Return the (X, Y) coordinate for the center point of the cell that contains the specified text.  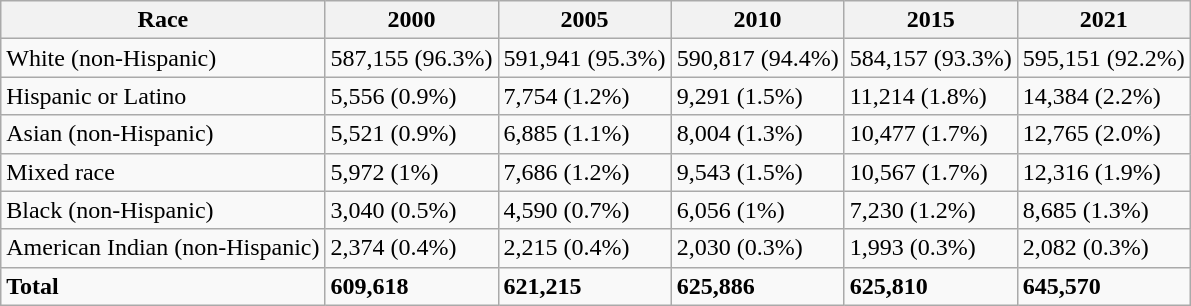
7,754 (1.2%) (584, 96)
Hispanic or Latino (163, 96)
14,384 (2.2%) (1104, 96)
2,215 (0.4%) (584, 248)
American Indian (non-Hispanic) (163, 248)
White (non-Hispanic) (163, 58)
Race (163, 20)
2000 (412, 20)
5,521 (0.9%) (412, 134)
4,590 (0.7%) (584, 210)
2005 (584, 20)
6,885 (1.1%) (584, 134)
Total (163, 286)
2021 (1104, 20)
9,291 (1.5%) (758, 96)
7,230 (1.2%) (930, 210)
12,316 (1.9%) (1104, 172)
625,810 (930, 286)
645,570 (1104, 286)
5,972 (1%) (412, 172)
7,686 (1.2%) (584, 172)
Black (non-Hispanic) (163, 210)
6,056 (1%) (758, 210)
590,817 (94.4%) (758, 58)
2,374 (0.4%) (412, 248)
621,215 (584, 286)
584,157 (93.3%) (930, 58)
10,477 (1.7%) (930, 134)
10,567 (1.7%) (930, 172)
591,941 (95.3%) (584, 58)
9,543 (1.5%) (758, 172)
8,685 (1.3%) (1104, 210)
2,082 (0.3%) (1104, 248)
12,765 (2.0%) (1104, 134)
2010 (758, 20)
609,618 (412, 286)
587,155 (96.3%) (412, 58)
595,151 (92.2%) (1104, 58)
625,886 (758, 286)
3,040 (0.5%) (412, 210)
Asian (non-Hispanic) (163, 134)
5,556 (0.9%) (412, 96)
1,993 (0.3%) (930, 248)
Mixed race (163, 172)
11,214 (1.8%) (930, 96)
8,004 (1.3%) (758, 134)
2015 (930, 20)
2,030 (0.3%) (758, 248)
